Locate the cell with the specified text and output its [x, y] center coordinate. 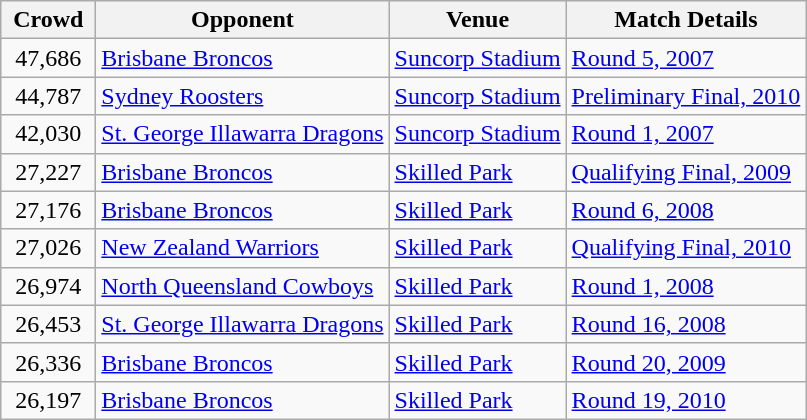
Round 20, 2009 [686, 362]
New Zealand Warriors [242, 248]
Round 6, 2008 [686, 210]
47,686 [48, 58]
27,227 [48, 172]
Crowd [48, 20]
26,197 [48, 400]
Qualifying Final, 2010 [686, 248]
26,336 [48, 362]
26,453 [48, 324]
42,030 [48, 134]
Round 1, 2007 [686, 134]
Sydney Roosters [242, 96]
Match Details [686, 20]
27,176 [48, 210]
44,787 [48, 96]
Round 1, 2008 [686, 286]
Round 16, 2008 [686, 324]
Opponent [242, 20]
Round 19, 2010 [686, 400]
26,974 [48, 286]
Round 5, 2007 [686, 58]
27,026 [48, 248]
Venue [478, 20]
Qualifying Final, 2009 [686, 172]
North Queensland Cowboys [242, 286]
Preliminary Final, 2010 [686, 96]
